Capture the cell that displays the provided text and extract its (X, Y) central coordinate. 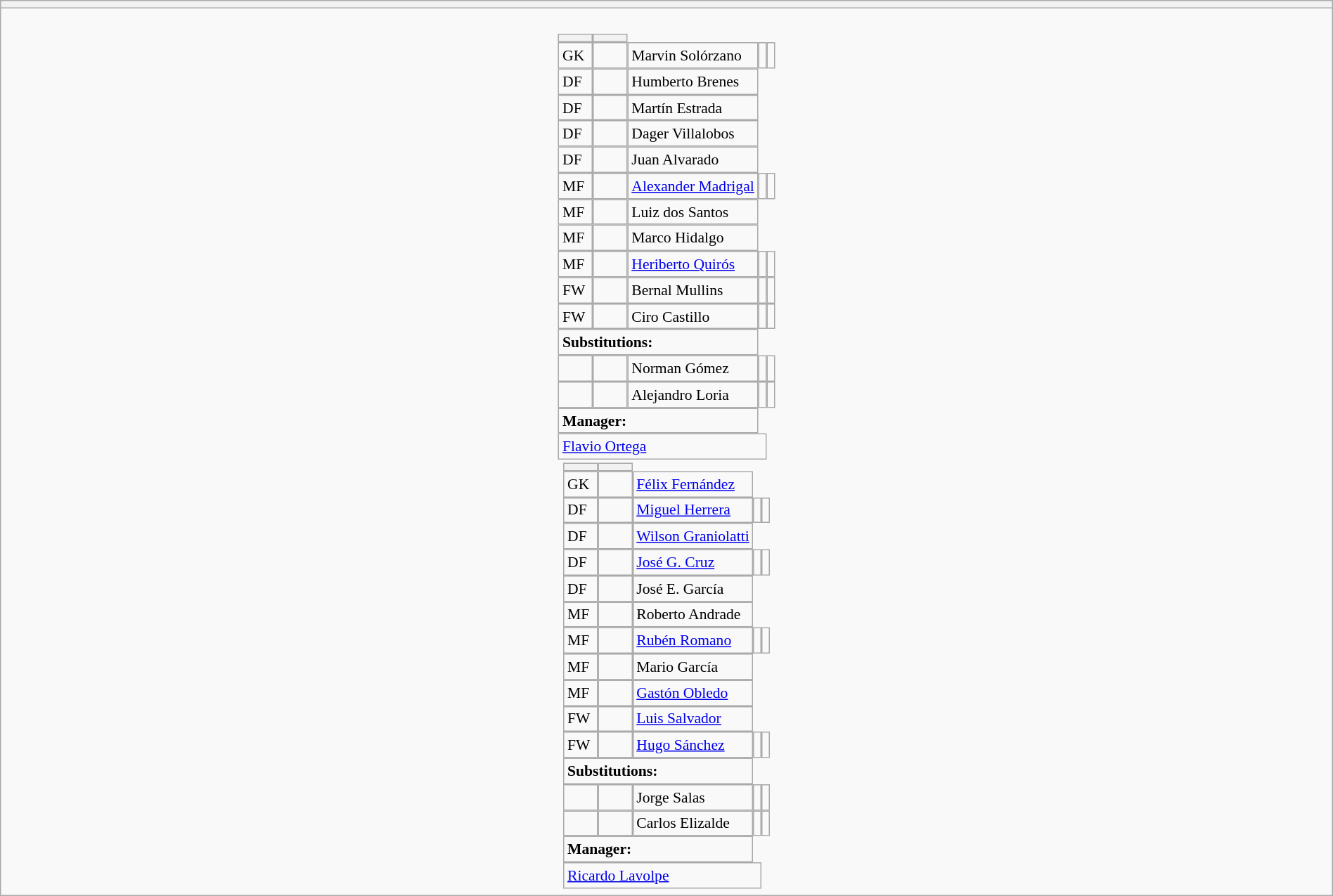
Martín Estrada (693, 108)
Ricardo Lavolpe (662, 876)
Wilson Graniolatti (693, 535)
Heriberto Quirós (693, 264)
Hugo Sánchez (693, 745)
José E. García (693, 589)
Rubén Romano (693, 641)
Marco Hidalgo (693, 238)
José G. Cruz (693, 562)
Luis Salvador (693, 718)
Félix Fernández (693, 483)
Alexander Madrigal (693, 186)
Alejandro Loria (693, 395)
Humberto Brenes (693, 82)
Jorge Salas (693, 797)
Bernal Mullins (693, 290)
Carlos Elizalde (693, 824)
Roberto Andrade (693, 614)
Mario García (693, 666)
Norman Gómez (693, 368)
Miguel Herrera (693, 510)
Luiz dos Santos (693, 212)
Dager Villalobos (693, 134)
Ciro Castillo (693, 316)
Flavio Ortega (662, 447)
Gastón Obledo (693, 693)
Juan Alvarado (693, 160)
Marvin Solórzano (693, 55)
